Capture the cell that displays the provided text and extract its [X, Y] central coordinate. 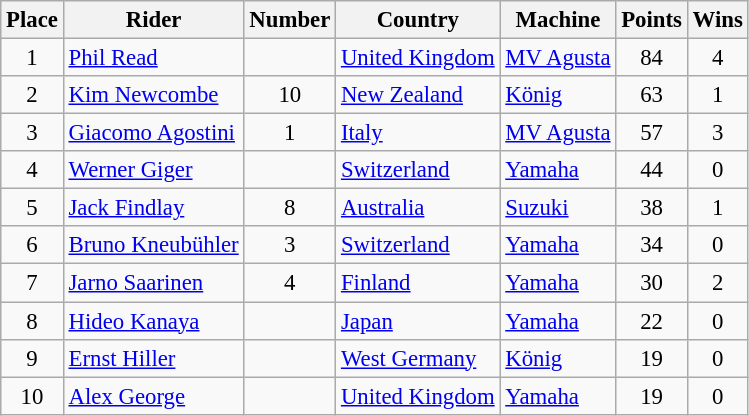
Hideo Kanaya [154, 321]
63 [652, 95]
Jack Findlay [154, 208]
57 [652, 133]
38 [652, 208]
Finland [418, 283]
Ernst Hiller [154, 358]
5 [32, 208]
Kim Newcombe [154, 95]
Place [32, 20]
7 [32, 283]
30 [652, 283]
Wins [718, 20]
84 [652, 58]
Country [418, 20]
Jarno Saarinen [154, 283]
Rider [154, 20]
Australia [418, 208]
34 [652, 245]
Suzuki [558, 208]
44 [652, 170]
Italy [418, 133]
9 [32, 358]
Number [290, 20]
Japan [418, 321]
Points [652, 20]
Machine [558, 20]
Bruno Kneubühler [154, 245]
New Zealand [418, 95]
22 [652, 321]
6 [32, 245]
Giacomo Agostini [154, 133]
West Germany [418, 358]
Werner Giger [154, 170]
Phil Read [154, 58]
Alex George [154, 396]
